Return the [X, Y] coordinate for the center point of the cell that contains the specified text.  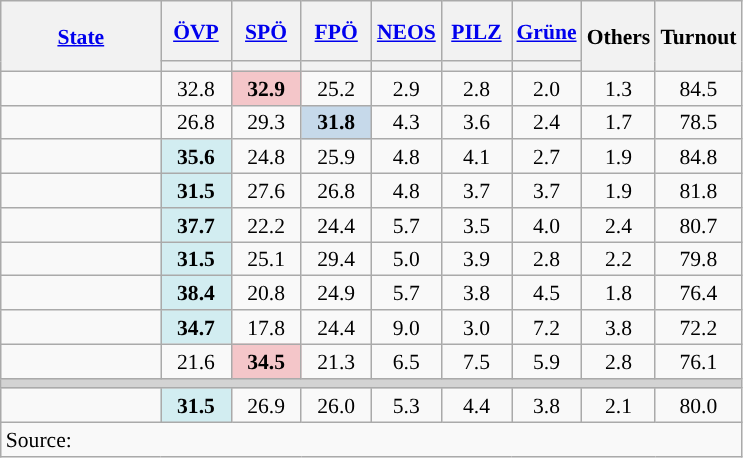
5.0 [406, 259]
32.9 [266, 88]
2.9 [406, 88]
80.7 [698, 225]
3.9 [476, 259]
25.2 [336, 88]
2.2 [619, 259]
4.1 [476, 157]
25.9 [336, 157]
21.6 [196, 361]
Turnout [698, 36]
6.5 [406, 361]
5.9 [547, 361]
State [81, 36]
ÖVP [196, 31]
4.5 [547, 293]
2.1 [619, 406]
32.8 [196, 88]
84.5 [698, 88]
38.4 [196, 293]
Source: [372, 440]
34.5 [266, 361]
26.9 [266, 406]
2.0 [547, 88]
80.0 [698, 406]
79.8 [698, 259]
5.3 [406, 406]
76.4 [698, 293]
2.7 [547, 157]
20.8 [266, 293]
22.2 [266, 225]
24.9 [336, 293]
29.4 [336, 259]
35.6 [196, 157]
7.5 [476, 361]
4.0 [547, 225]
NEOS [406, 31]
81.8 [698, 191]
31.8 [336, 122]
17.8 [266, 327]
78.5 [698, 122]
72.2 [698, 327]
24.8 [266, 157]
1.3 [619, 88]
4.4 [476, 406]
SPÖ [266, 31]
25.1 [266, 259]
26.0 [336, 406]
27.6 [266, 191]
Grüne [547, 31]
84.8 [698, 157]
4.3 [406, 122]
3.6 [476, 122]
21.3 [336, 361]
PILZ [476, 31]
3.0 [476, 327]
76.1 [698, 361]
9.0 [406, 327]
1.8 [619, 293]
Others [619, 36]
7.2 [547, 327]
29.3 [266, 122]
34.7 [196, 327]
37.7 [196, 225]
FPÖ [336, 31]
3.5 [476, 225]
1.7 [619, 122]
